Return the (x, y) coordinate for the center point of the cell that contains the specified text.  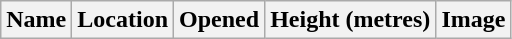
Image (474, 20)
Height (metres) (350, 20)
Location (123, 20)
Opened (220, 20)
Name (36, 20)
